Detect which cell encompasses the target text, then output its (X, Y) center coordinate. 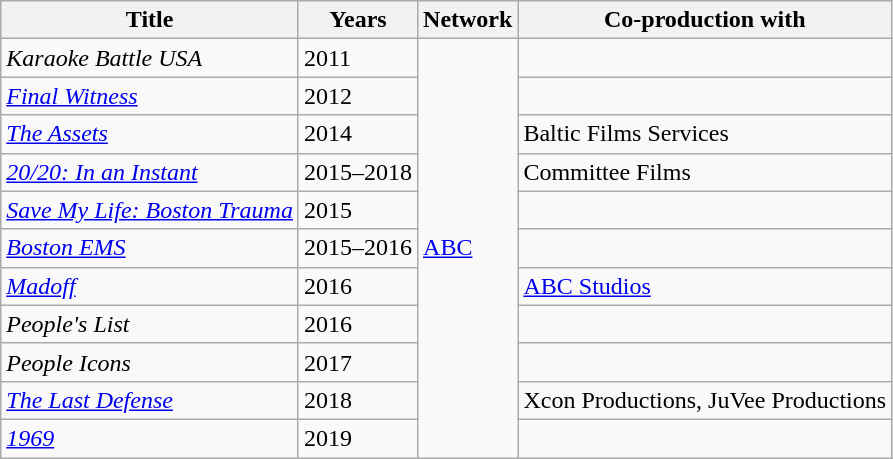
2015–2018 (358, 172)
2012 (358, 96)
Madoff (150, 286)
People's List (150, 324)
2014 (358, 134)
ABC (468, 248)
2018 (358, 400)
Boston EMS (150, 248)
Karaoke Battle USA (150, 58)
People Icons (150, 362)
Final Witness (150, 96)
Years (358, 20)
2017 (358, 362)
ABC Studios (705, 286)
20/20: In an Instant (150, 172)
The Assets (150, 134)
Xcon Productions, JuVee Productions (705, 400)
2011 (358, 58)
2015–2016 (358, 248)
1969 (150, 438)
Network (468, 20)
2015 (358, 210)
2019 (358, 438)
Save My Life: Boston Trauma (150, 210)
Baltic Films Services (705, 134)
Co-production with (705, 20)
Committee Films (705, 172)
Title (150, 20)
The Last Defense (150, 400)
